For the text-containing cell, return its midpoint in (X, Y) coordinate format. 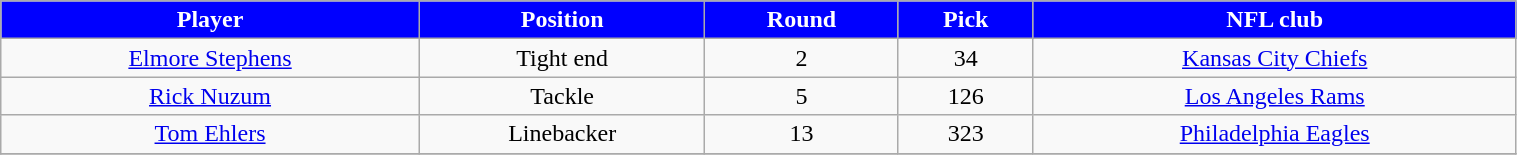
34 (966, 58)
Position (562, 20)
Rick Nuzum (210, 96)
5 (802, 96)
2 (802, 58)
126 (966, 96)
13 (802, 134)
Tom Ehlers (210, 134)
323 (966, 134)
Linebacker (562, 134)
Player (210, 20)
NFL club (1274, 20)
Tight end (562, 58)
Kansas City Chiefs (1274, 58)
Pick (966, 20)
Philadelphia Eagles (1274, 134)
Tackle (562, 96)
Los Angeles Rams (1274, 96)
Elmore Stephens (210, 58)
Round (802, 20)
